Output the [X, Y] coordinate of the center of the cell containing the given text.  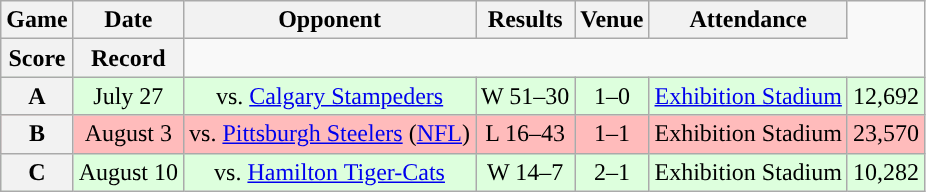
vs. Pittsburgh Steelers (NFL) [330, 134]
vs. Calgary Stampeders [330, 96]
Record [128, 58]
Game [37, 20]
W 14–7 [526, 172]
Results [526, 20]
Attendance [748, 20]
Venue [612, 20]
12,692 [886, 96]
L 16–43 [526, 134]
July 27 [128, 96]
Date [128, 20]
C [37, 172]
Opponent [330, 20]
A [37, 96]
August 3 [128, 134]
23,570 [886, 134]
1–1 [612, 134]
August 10 [128, 172]
B [37, 134]
1–0 [612, 96]
2–1 [612, 172]
Score [37, 58]
vs. Hamilton Tiger-Cats [330, 172]
10,282 [886, 172]
W 51–30 [526, 96]
